Capture the cell that displays the provided text and extract its [x, y] central coordinate. 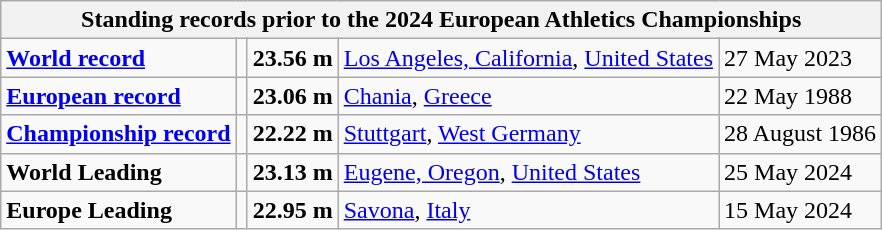
Championship record [118, 134]
23.56 m [292, 58]
Standing records prior to the 2024 European Athletics Championships [442, 20]
Chania, Greece [528, 96]
Los Angeles, California, United States [528, 58]
European record [118, 96]
World record [118, 58]
22.22 m [292, 134]
Eugene, Oregon, United States [528, 172]
22.95 m [292, 210]
15 May 2024 [800, 210]
Stuttgart, West Germany [528, 134]
Savona, Italy [528, 210]
25 May 2024 [800, 172]
27 May 2023 [800, 58]
23.06 m [292, 96]
22 May 1988 [800, 96]
World Leading [118, 172]
28 August 1986 [800, 134]
23.13 m [292, 172]
Europe Leading [118, 210]
